From the cell containing the given text, extract its center point as [X, Y] coordinate. 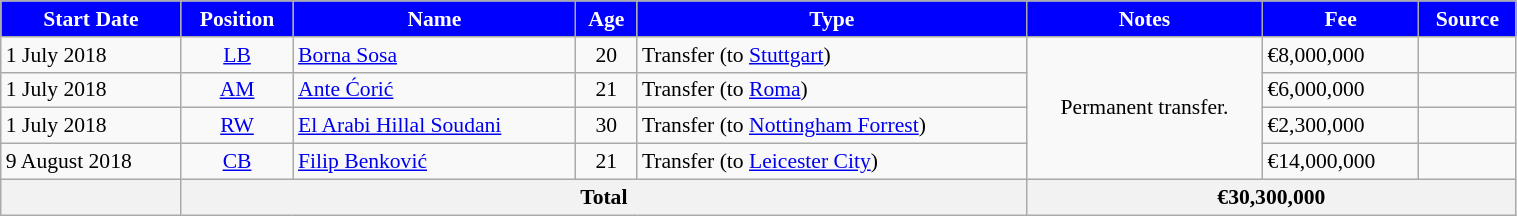
LB [237, 55]
El Arabi Hillal Soudani [434, 126]
Filip Benković [434, 162]
20 [606, 55]
Type [832, 19]
Transfer (to Leicester City) [832, 162]
€30,300,000 [1272, 197]
Start Date [91, 19]
€2,300,000 [1340, 126]
€14,000,000 [1340, 162]
CB [237, 162]
Notes [1145, 19]
Position [237, 19]
Age [606, 19]
AM [237, 90]
€6,000,000 [1340, 90]
Transfer (to Nottingham Forrest) [832, 126]
RW [237, 126]
Transfer (to Stuttgart) [832, 55]
Permanent transfer. [1145, 108]
Transfer (to Roma) [832, 90]
Total [604, 197]
Ante Ćorić [434, 90]
Fee [1340, 19]
€8,000,000 [1340, 55]
Source [1468, 19]
30 [606, 126]
Name [434, 19]
9 August 2018 [91, 162]
Borna Sosa [434, 55]
